Pinpoint the cell where the given text exists, returning its [X, Y] midpoint coordinate. 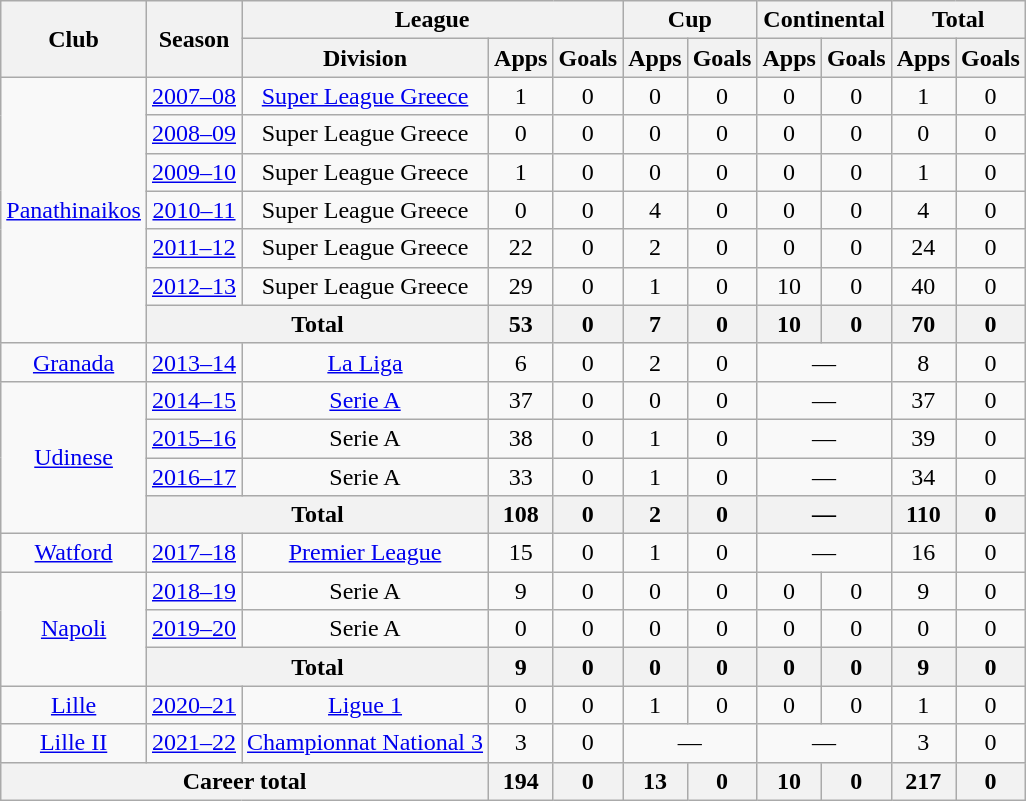
La Liga [366, 362]
Watford [74, 553]
53 [521, 324]
Premier League [366, 553]
24 [923, 248]
33 [521, 477]
2010–11 [194, 210]
108 [521, 515]
Club [74, 39]
15 [521, 553]
2012–13 [194, 286]
Cup [690, 20]
2013–14 [194, 362]
2011–12 [194, 248]
Continental [824, 20]
7 [655, 324]
Season [194, 39]
13 [655, 781]
8 [923, 362]
2015–16 [194, 438]
29 [521, 286]
34 [923, 477]
22 [521, 248]
League [432, 20]
40 [923, 286]
2008–09 [194, 134]
2021–22 [194, 743]
Career total [245, 781]
Udinese [74, 457]
Panathinaikos [74, 210]
39 [923, 438]
Lille II [74, 743]
6 [521, 362]
110 [923, 515]
38 [521, 438]
2007–08 [194, 96]
2018–19 [194, 591]
2017–18 [194, 553]
Napoli [74, 629]
Division [366, 58]
Lille [74, 705]
2020–21 [194, 705]
2016–17 [194, 477]
2014–15 [194, 400]
Ligue 1 [366, 705]
2019–20 [194, 629]
Granada [74, 362]
70 [923, 324]
16 [923, 553]
Championnat National 3 [366, 743]
2009–10 [194, 172]
194 [521, 781]
217 [923, 781]
